Pinpoint the cell where the given text exists, returning its (X, Y) midpoint coordinate. 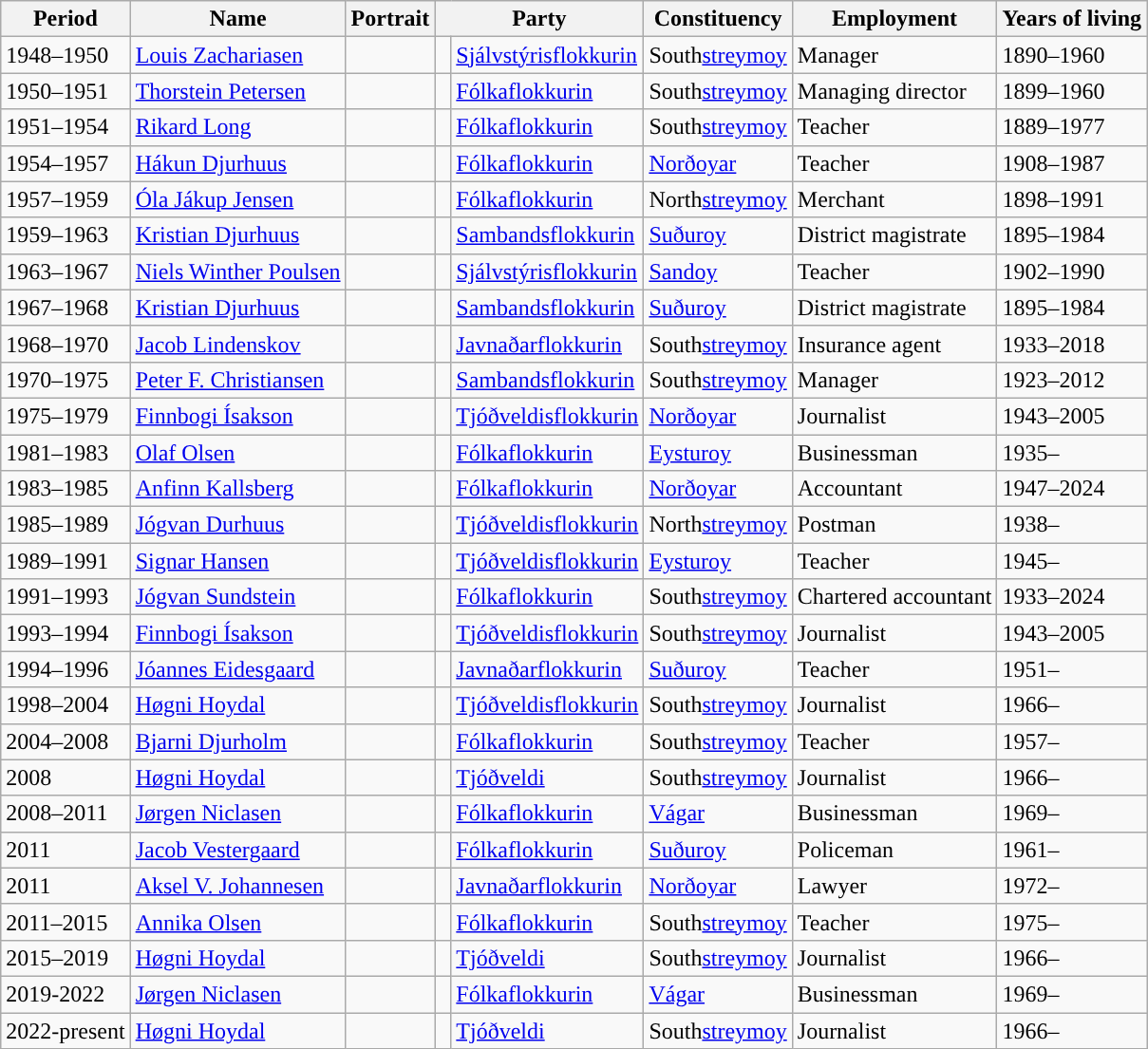
2015–2019 (66, 958)
1899–1960 (1072, 91)
Employment (894, 19)
Peter F. Christiansen (237, 380)
1902–1990 (1072, 272)
2019-2022 (66, 994)
1998–2004 (66, 705)
Jógvan Sundstein (237, 597)
Aksel V. Johannesen (237, 886)
Signar Hansen (237, 561)
Olaf Olsen (237, 453)
Anfinn Kallsberg (237, 489)
1993–1994 (66, 633)
2008–2011 (66, 814)
1933–2018 (1072, 344)
1975–1979 (66, 416)
Chartered accountant (894, 597)
Louis Zachariasen (237, 55)
1945– (1072, 561)
1908–1987 (1072, 163)
Period (66, 19)
1950–1951 (66, 91)
1954–1957 (66, 163)
Óla Jákup Jensen (237, 199)
1923–2012 (1072, 380)
2022-present (66, 1030)
1935– (1072, 453)
1981–1983 (66, 453)
Postman (894, 525)
Insurance agent (894, 344)
1968–1970 (66, 344)
1972– (1072, 886)
Jacob Vestergaard (237, 850)
1957– (1072, 741)
Jóannes Eidesgaard (237, 669)
Thorstein Petersen (237, 91)
1994–1996 (66, 669)
Policeman (894, 850)
Jacob Lindenskov (237, 344)
1933–2024 (1072, 597)
1951– (1072, 669)
1963–1967 (66, 272)
1938– (1072, 525)
1948–1950 (66, 55)
Annika Olsen (237, 922)
Bjarni Djurholm (237, 741)
Managing director (894, 91)
1970–1975 (66, 380)
Niels Winther Poulsen (237, 272)
1957–1959 (66, 199)
1989–1991 (66, 561)
Hákun Djurhuus (237, 163)
1975– (1072, 922)
1983–1985 (66, 489)
Merchant (894, 199)
Constituency (718, 19)
2004–2008 (66, 741)
Rikard Long (237, 127)
Sandoy (718, 272)
Accountant (894, 489)
2008 (66, 777)
1959–1963 (66, 235)
1991–1993 (66, 597)
1985–1989 (66, 525)
Years of living (1072, 19)
1889–1977 (1072, 127)
2011–2015 (66, 922)
1890–1960 (1072, 55)
Portrait (390, 19)
1947–2024 (1072, 489)
Jógvan Durhuus (237, 525)
1967–1968 (66, 308)
1898–1991 (1072, 199)
Lawyer (894, 886)
Name (237, 19)
1951–1954 (66, 127)
1961– (1072, 850)
Party (539, 19)
